Pinpoint the cell where the given text exists, returning its (x, y) midpoint coordinate. 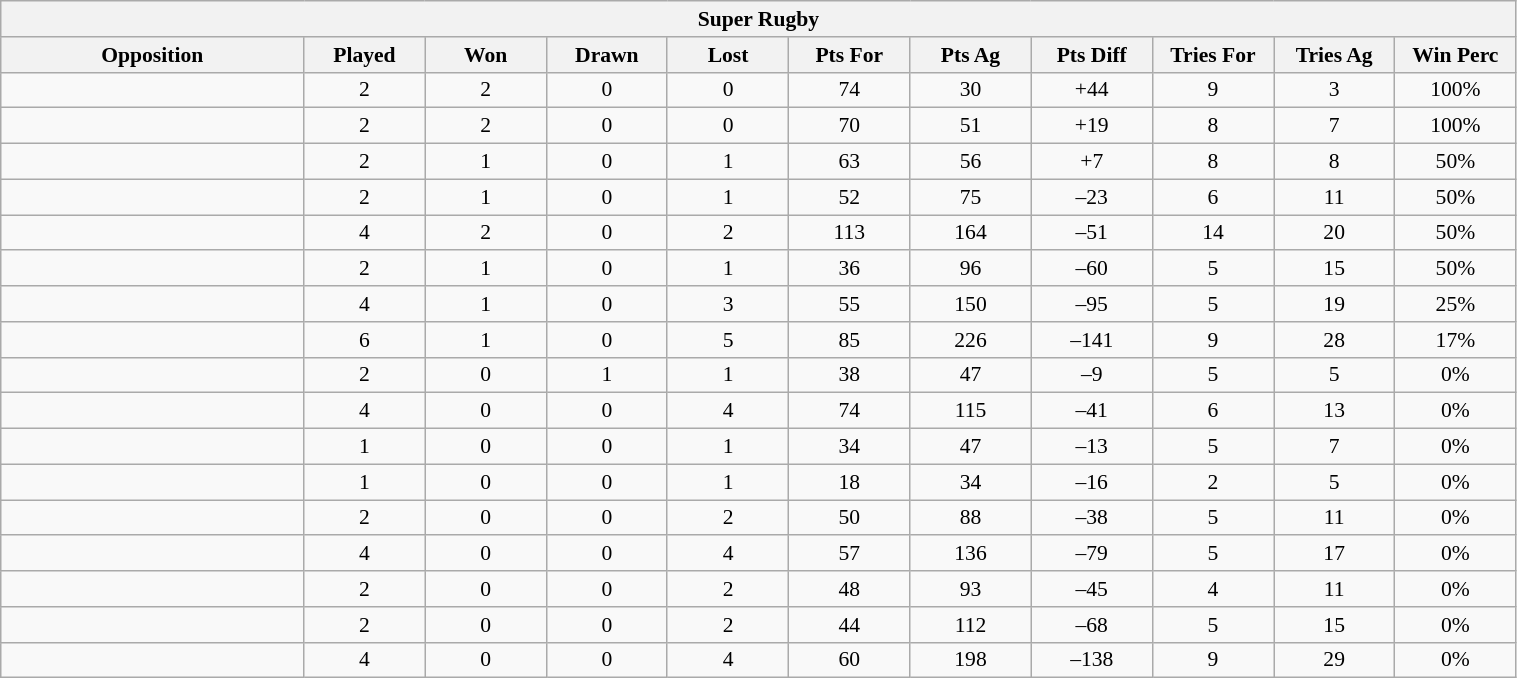
–23 (1092, 197)
–141 (1092, 340)
36 (850, 269)
48 (850, 589)
55 (850, 304)
150 (970, 304)
25% (1456, 304)
Played (364, 55)
Win Perc (1456, 55)
14 (1212, 233)
Pts Ag (970, 55)
30 (970, 90)
136 (970, 554)
75 (970, 197)
88 (970, 518)
Tries Ag (1334, 55)
20 (1334, 233)
–79 (1092, 554)
–41 (1092, 411)
Drawn (606, 55)
56 (970, 162)
17% (1456, 340)
115 (970, 411)
–60 (1092, 269)
112 (970, 625)
–95 (1092, 304)
–51 (1092, 233)
19 (1334, 304)
+19 (1092, 126)
96 (970, 269)
93 (970, 589)
29 (1334, 660)
Opposition (152, 55)
50 (850, 518)
Lost (728, 55)
38 (850, 375)
85 (850, 340)
Tries For (1212, 55)
–138 (1092, 660)
164 (970, 233)
–38 (1092, 518)
60 (850, 660)
Pts For (850, 55)
44 (850, 625)
Pts Diff (1092, 55)
–45 (1092, 589)
63 (850, 162)
–9 (1092, 375)
70 (850, 126)
226 (970, 340)
13 (1334, 411)
17 (1334, 554)
Won (486, 55)
–16 (1092, 482)
28 (1334, 340)
+7 (1092, 162)
–68 (1092, 625)
113 (850, 233)
52 (850, 197)
–13 (1092, 447)
51 (970, 126)
198 (970, 660)
Super Rugby (758, 19)
18 (850, 482)
57 (850, 554)
+44 (1092, 90)
